Provide the (X, Y) coordinate of the cell's center where the given text is located.  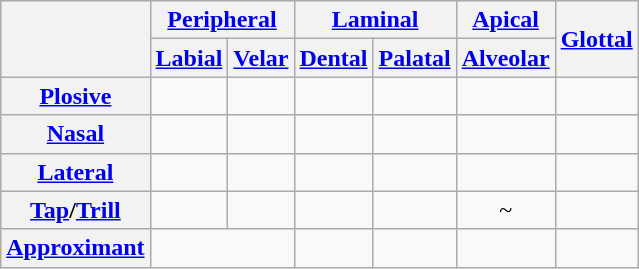
Labial (189, 58)
Plosive (76, 96)
~ (506, 210)
Dental (334, 58)
Tap/Trill (76, 210)
Alveolar (506, 58)
Palatal (414, 58)
Glottal (596, 39)
Approximant (76, 248)
Lateral (76, 172)
Nasal (76, 134)
Laminal (375, 20)
Peripheral (222, 20)
Apical (506, 20)
Velar (261, 58)
